Return [x, y] of the center of cell containing provided text 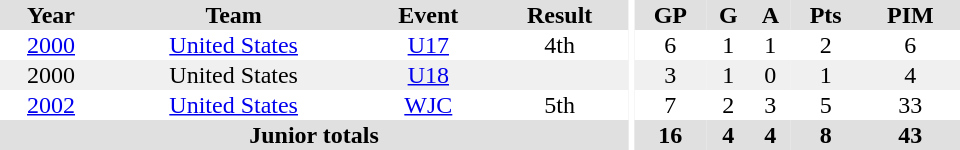
Pts [826, 15]
16 [670, 135]
A [770, 15]
8 [826, 135]
G [728, 15]
PIM [910, 15]
Team [234, 15]
33 [910, 105]
GP [670, 15]
Result [560, 15]
5th [560, 105]
WJC [428, 105]
U17 [428, 45]
Event [428, 15]
0 [770, 75]
Junior totals [314, 135]
43 [910, 135]
5 [826, 105]
2002 [51, 105]
Year [51, 15]
4th [560, 45]
U18 [428, 75]
7 [670, 105]
